Provide the [x, y] coordinate of the cell's center where the given text is located.  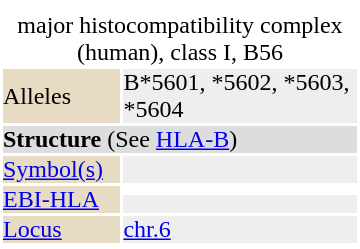
Structure (See HLA-B) [180, 140]
EBI-HLA [62, 200]
Symbol(s) [62, 170]
B*5601, *5602, *5603, *5604 [240, 96]
major histocompatibility complex (human), class I, B56 [180, 39]
chr.6 [240, 230]
Locus [62, 230]
Alleles [62, 96]
